Extract the (X, Y) coordinate from the center of the cell holding the provided text.  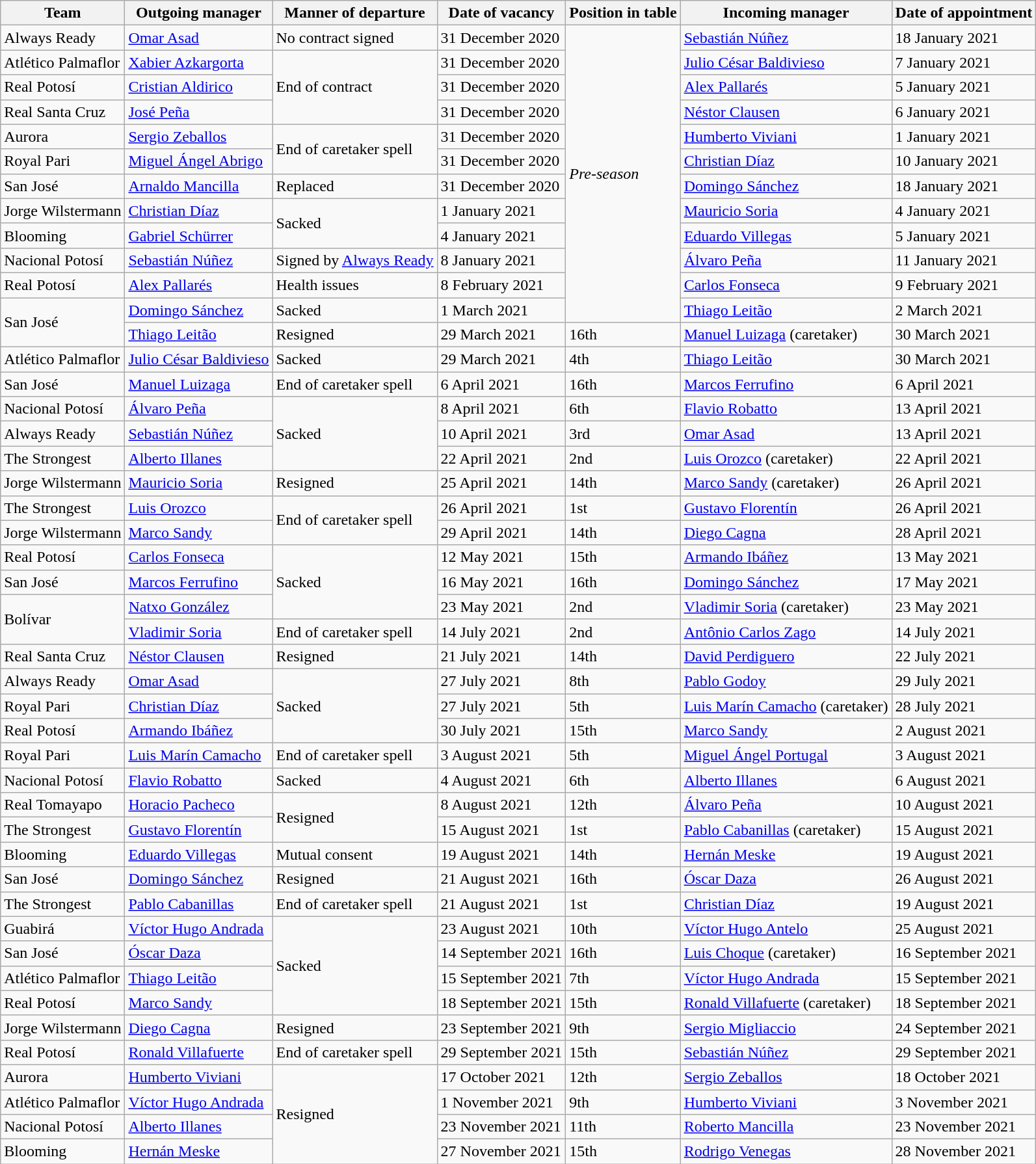
End of contract (355, 87)
David Perdiguero (786, 656)
Pablo Cabanillas (199, 904)
10 January 2021 (964, 161)
21 July 2021 (501, 656)
30 July 2021 (501, 731)
28 July 2021 (964, 706)
8th (623, 681)
25 August 2021 (964, 929)
Vladimir Soria (199, 631)
14 September 2021 (501, 953)
28 November 2021 (964, 1152)
Luis Marín Camacho (caretaker) (786, 706)
23 September 2021 (501, 1027)
Luis Marín Camacho (199, 756)
Luis Orozco (caretaker) (786, 458)
6 August 2021 (964, 780)
Manuel Luizaga (caretaker) (786, 335)
Outgoing manager (199, 13)
Team (62, 13)
28 April 2021 (964, 533)
Pablo Cabanillas (caretaker) (786, 830)
Position in table (623, 13)
Manuel Luizaga (199, 384)
Marco Sandy (caretaker) (786, 483)
16 September 2021 (964, 953)
Víctor Hugo Antelo (786, 929)
Date of vacancy (501, 13)
José Peña (199, 112)
16 May 2021 (501, 582)
2 March 2021 (964, 310)
Natxo González (199, 607)
Signed by Always Ready (355, 260)
9 February 2021 (964, 285)
Real Tomayapo (62, 805)
No contract signed (355, 38)
Roberto Mancilla (786, 1127)
1 November 2021 (501, 1102)
18 October 2021 (964, 1077)
Mutual consent (355, 854)
Vladimir Soria (caretaker) (786, 607)
6 January 2021 (964, 112)
29 July 2021 (964, 681)
11th (623, 1127)
3 November 2021 (964, 1102)
Miguel Ángel Abrigo (199, 161)
7th (623, 978)
10 April 2021 (501, 434)
2 August 2021 (964, 731)
Gabriel Schürrer (199, 235)
12 May 2021 (501, 557)
25 April 2021 (501, 483)
11 January 2021 (964, 260)
Antônio Carlos Zago (786, 631)
Manner of departure (355, 13)
Health issues (355, 285)
Pablo Godoy (786, 681)
8 April 2021 (501, 409)
Sergio Migliaccio (786, 1027)
27 November 2021 (501, 1152)
Miguel Ángel Portugal (786, 756)
17 May 2021 (964, 582)
8 August 2021 (501, 805)
Rodrigo Venegas (786, 1152)
Cristian Aldirico (199, 87)
Horacio Pacheco (199, 805)
10th (623, 929)
8 February 2021 (501, 285)
Arnaldo Mancilla (199, 186)
10 August 2021 (964, 805)
22 July 2021 (964, 656)
Ronald Villafuerte (199, 1052)
26 August 2021 (964, 879)
17 October 2021 (501, 1077)
Luis Choque (caretaker) (786, 953)
1 March 2021 (501, 310)
Xabier Azkargorta (199, 62)
23 August 2021 (501, 929)
Ronald Villafuerte (caretaker) (786, 1003)
24 September 2021 (964, 1027)
7 January 2021 (964, 62)
Guabirá (62, 929)
8 January 2021 (501, 260)
Incoming manager (786, 13)
3rd (623, 434)
13 May 2021 (964, 557)
Replaced (355, 186)
Bolívar (62, 619)
4th (623, 360)
Luis Orozco (199, 508)
4 August 2021 (501, 780)
Date of appointment (964, 13)
Pre-season (623, 174)
29 April 2021 (501, 533)
